Detect which cell encompasses the target text, then output its (x, y) center coordinate. 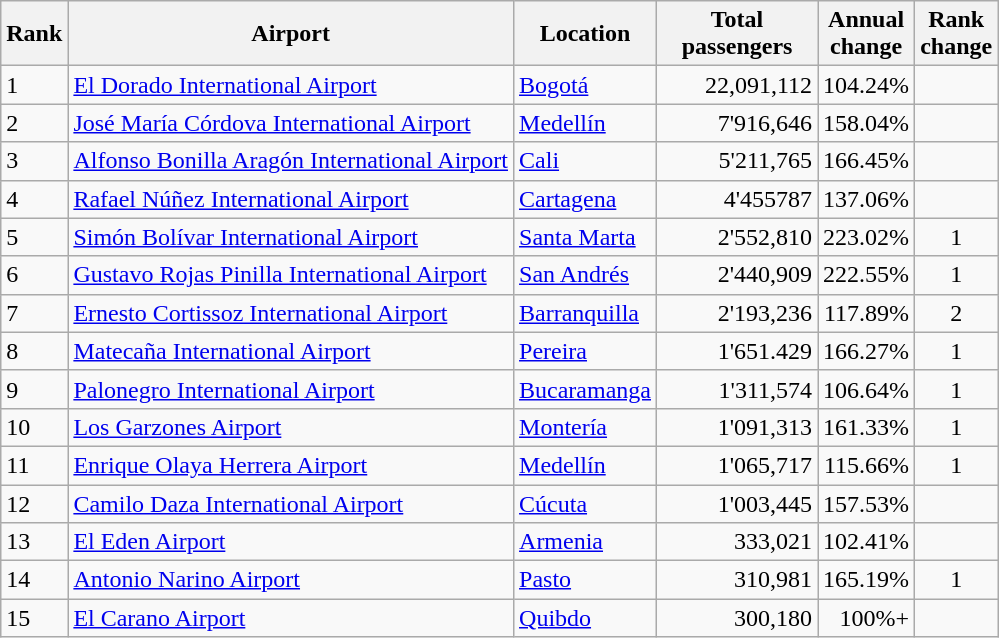
Cartagena (586, 199)
Bogotá (586, 85)
158.04% (866, 123)
12 (34, 503)
2'193,236 (738, 313)
3 (34, 161)
Rafael Núñez International Airport (291, 199)
223.02% (866, 237)
Enrique Olaya Herrera Airport (291, 465)
El Carano Airport (291, 618)
Camilo Daza International Airport (291, 503)
Cali (586, 161)
Rank (34, 34)
Montería (586, 427)
104.24% (866, 85)
El Eden Airport (291, 542)
Bucaramanga (586, 389)
166.27% (866, 351)
El Dorado International Airport (291, 85)
4'455787 (738, 199)
Armenia (586, 542)
9 (34, 389)
22,091,112 (738, 85)
333,021 (738, 542)
165.19% (866, 580)
7 (34, 313)
José María Córdova International Airport (291, 123)
Gustavo Rojas Pinilla International Airport (291, 275)
166.45% (866, 161)
310,981 (738, 580)
11 (34, 465)
Cúcuta (586, 503)
1'003,445 (738, 503)
Rankchange (956, 34)
Los Garzones Airport (291, 427)
161.33% (866, 427)
8 (34, 351)
1'065,717 (738, 465)
Matecaña International Airport (291, 351)
San Andrés (586, 275)
Pereira (586, 351)
Barranquilla (586, 313)
106.64% (866, 389)
Santa Marta (586, 237)
Antonio Narino Airport (291, 580)
Palonegro International Airport (291, 389)
102.41% (866, 542)
4 (34, 199)
15 (34, 618)
1'651.429 (738, 351)
115.66% (866, 465)
Totalpassengers (738, 34)
Ernesto Cortissoz International Airport (291, 313)
117.89% (866, 313)
2'552,810 (738, 237)
5'211,765 (738, 161)
1'091,313 (738, 427)
Location (586, 34)
Alfonso Bonilla Aragón International Airport (291, 161)
Annualchange (866, 34)
6 (34, 275)
Pasto (586, 580)
5 (34, 237)
Simón Bolívar International Airport (291, 237)
300,180 (738, 618)
10 (34, 427)
7'916,646 (738, 123)
Quibdo (586, 618)
2'440,909 (738, 275)
137.06% (866, 199)
14 (34, 580)
222.55% (866, 275)
100%+ (866, 618)
Airport (291, 34)
157.53% (866, 503)
13 (34, 542)
1'311,574 (738, 389)
